From the cell containing the given text, extract its center point as (x, y) coordinate. 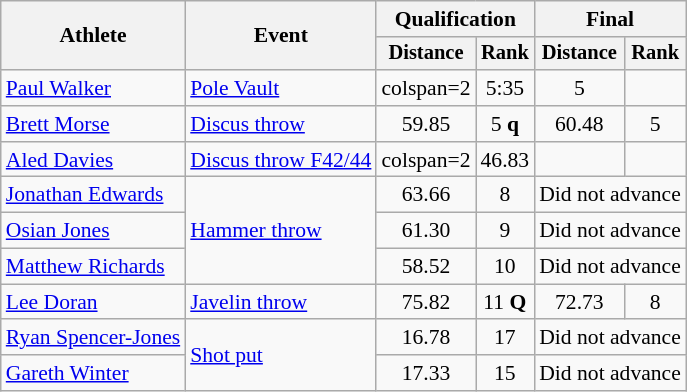
15 (506, 373)
10 (506, 267)
17 (506, 338)
59.85 (426, 124)
Lee Doran (93, 302)
Aled Davies (93, 160)
Ryan Spencer-Jones (93, 338)
Matthew Richards (93, 267)
11 Q (506, 302)
5:35 (506, 88)
72.73 (579, 302)
Discus throw F42/44 (280, 160)
17.33 (426, 373)
5 q (506, 124)
Hammer throw (280, 230)
Jonathan Edwards (93, 195)
Event (280, 36)
Discus throw (280, 124)
Final (610, 19)
60.48 (579, 124)
46.83 (506, 160)
58.52 (426, 267)
9 (506, 231)
Gareth Winter (93, 373)
Shot put (280, 356)
Osian Jones (93, 231)
Brett Morse (93, 124)
Paul Walker (93, 88)
75.82 (426, 302)
Pole Vault (280, 88)
61.30 (426, 231)
Qualification (455, 19)
63.66 (426, 195)
Javelin throw (280, 302)
16.78 (426, 338)
Athlete (93, 36)
